For the text-containing cell, return its midpoint in (X, Y) coordinate format. 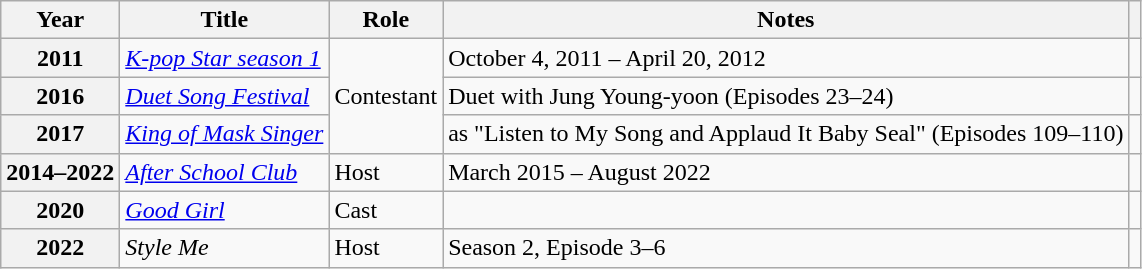
Cast (386, 210)
Contestant (386, 96)
as "Listen to My Song and Applaud It Baby Seal" (Episodes 109–110) (786, 134)
2014–2022 (60, 172)
March 2015 – August 2022 (786, 172)
Notes (786, 20)
Good Girl (224, 210)
2022 (60, 248)
Style Me (224, 248)
2017 (60, 134)
2020 (60, 210)
October 4, 2011 – April 20, 2012 (786, 58)
Year (60, 20)
Season 2, Episode 3–6 (786, 248)
2011 (60, 58)
2016 (60, 96)
Duet Song Festival (224, 96)
After School Club (224, 172)
Title (224, 20)
Duet with Jung Young-yoon (Episodes 23–24) (786, 96)
King of Mask Singer (224, 134)
K-pop Star season 1 (224, 58)
Role (386, 20)
